Locate the cell with the specified text and output its [x, y] center coordinate. 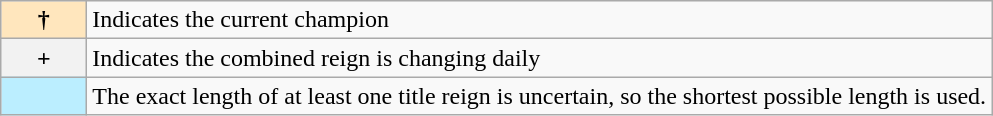
Indicates the current champion [540, 20]
Indicates the combined reign is changing daily [540, 58]
† [44, 20]
+ [44, 58]
The exact length of at least one title reign is uncertain, so the shortest possible length is used. [540, 96]
